Determine the [X, Y] coordinate at the center of the cell enclosing the given text.  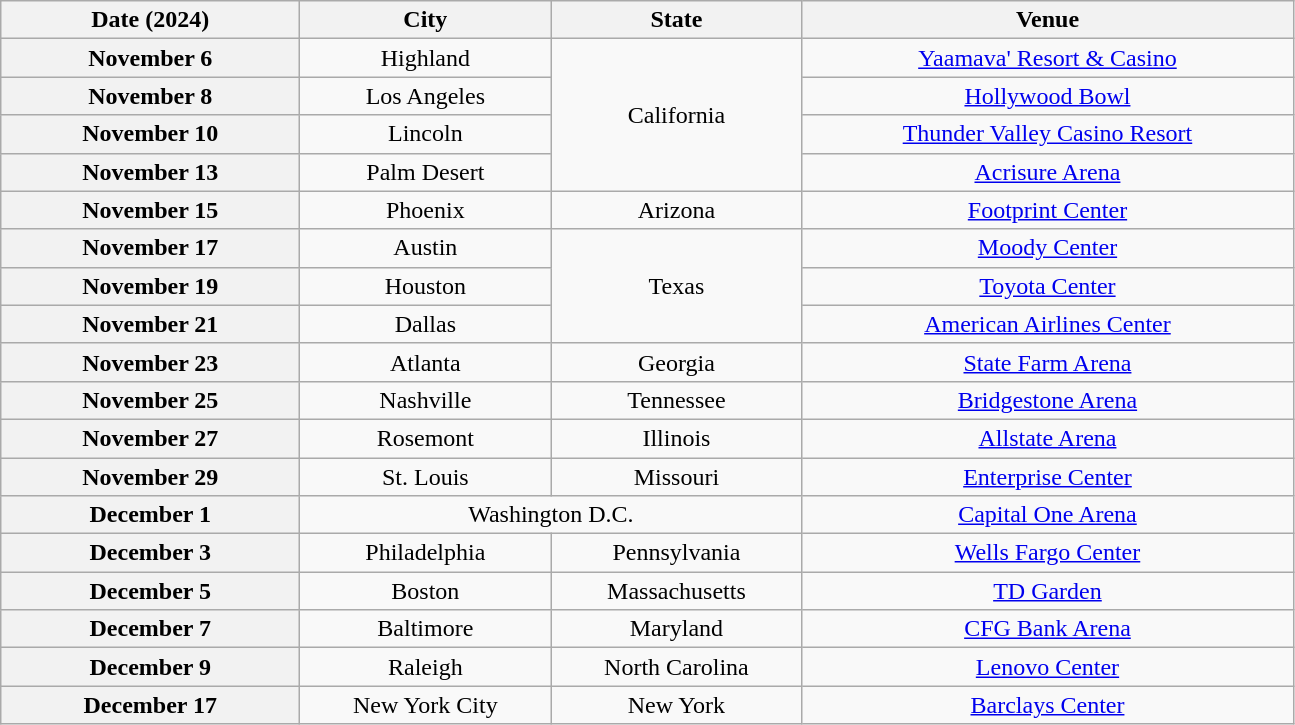
North Carolina [676, 667]
Georgia [676, 362]
Capital One Arena [1048, 515]
November 8 [150, 96]
December 7 [150, 629]
New York City [426, 705]
Toyota Center [1048, 286]
December 3 [150, 553]
Washington D.C. [551, 515]
St. Louis [426, 477]
Enterprise Center [1048, 477]
Date (2024) [150, 20]
Dallas [426, 324]
State [676, 20]
Los Angeles [426, 96]
New York [676, 705]
Highland [426, 58]
Illinois [676, 438]
November 29 [150, 477]
Texas [676, 286]
November 6 [150, 58]
California [676, 115]
Austin [426, 248]
Raleigh [426, 667]
Bridgestone Arena [1048, 400]
November 15 [150, 210]
November 23 [150, 362]
Missouri [676, 477]
Footprint Center [1048, 210]
December 9 [150, 667]
Atlanta [426, 362]
November 21 [150, 324]
CFG Bank Arena [1048, 629]
Massachusetts [676, 591]
Tennessee [676, 400]
City [426, 20]
Venue [1048, 20]
November 17 [150, 248]
Pennsylvania [676, 553]
December 1 [150, 515]
Lincoln [426, 134]
November 19 [150, 286]
Acrisure Arena [1048, 172]
Palm Desert [426, 172]
Yaamava' Resort & Casino [1048, 58]
Rosemont [426, 438]
Lenovo Center [1048, 667]
American Airlines Center [1048, 324]
Phoenix [426, 210]
Baltimore [426, 629]
Boston [426, 591]
Nashville [426, 400]
Moody Center [1048, 248]
Hollywood Bowl [1048, 96]
Thunder Valley Casino Resort [1048, 134]
State Farm Arena [1048, 362]
November 27 [150, 438]
November 13 [150, 172]
Houston [426, 286]
Barclays Center [1048, 705]
Maryland [676, 629]
Wells Fargo Center [1048, 553]
November 10 [150, 134]
December 17 [150, 705]
Allstate Arena [1048, 438]
Arizona [676, 210]
TD Garden [1048, 591]
December 5 [150, 591]
Philadelphia [426, 553]
November 25 [150, 400]
